From the cell containing the given text, extract its center point as [x, y] coordinate. 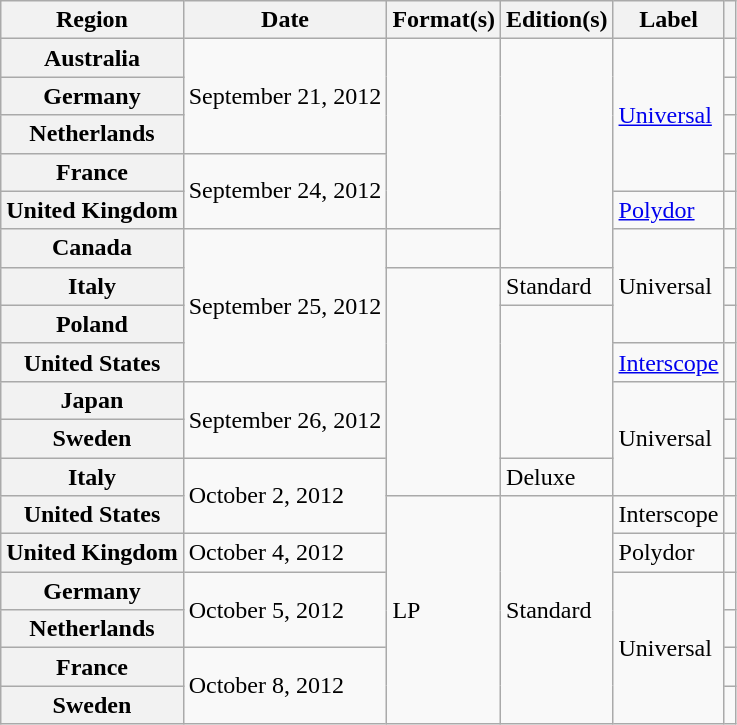
Label [668, 20]
Format(s) [444, 20]
Region [92, 20]
Deluxe [557, 477]
October 4, 2012 [285, 553]
September 21, 2012 [285, 96]
Canada [92, 248]
September 26, 2012 [285, 419]
Poland [92, 324]
September 25, 2012 [285, 305]
Australia [92, 58]
LP [444, 610]
Date [285, 20]
Edition(s) [557, 20]
October 2, 2012 [285, 496]
September 24, 2012 [285, 191]
Japan [92, 400]
October 5, 2012 [285, 610]
October 8, 2012 [285, 686]
